Search for the cell housing the specified text and yield its [x, y] center coordinate. 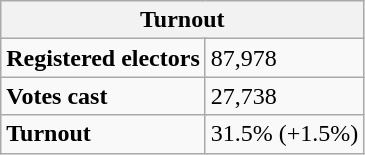
87,978 [284, 58]
31.5% (+1.5%) [284, 134]
Votes cast [104, 96]
Registered electors [104, 58]
27,738 [284, 96]
